Return (x, y) of the center of cell containing provided text 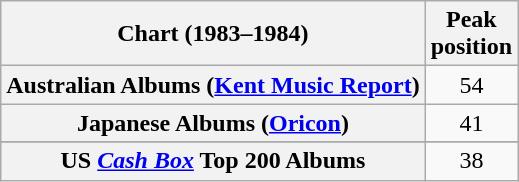
Peakposition (471, 34)
Japanese Albums (Oricon) (213, 123)
41 (471, 123)
US Cash Box Top 200 Albums (213, 161)
38 (471, 161)
Australian Albums (Kent Music Report) (213, 85)
54 (471, 85)
Chart (1983–1984) (213, 34)
